Determine the [x, y] coordinate at the center of the cell enclosing the given text.  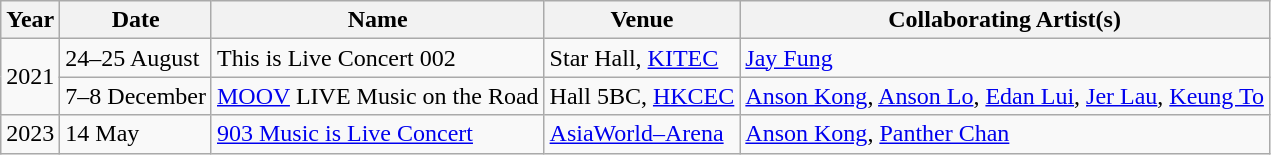
Year [30, 20]
903 Music is Live Concert [378, 134]
7–8 December [136, 96]
Anson Kong, Anson Lo, Edan Lui, Jer Lau, Keung To [1005, 96]
This is Live Concert 002 [378, 58]
Jay Fung [1005, 58]
2023 [30, 134]
Venue [642, 20]
AsiaWorld–Arena [642, 134]
Date [136, 20]
Anson Kong, Panther Chan [1005, 134]
2021 [30, 77]
Name [378, 20]
Collaborating Artist(s) [1005, 20]
Hall 5BC, HKCEC [642, 96]
Star Hall, KITEC [642, 58]
14 May [136, 134]
24–25 August [136, 58]
MOOV LIVE Music on the Road [378, 96]
